Detect which cell encompasses the target text, then output its (x, y) center coordinate. 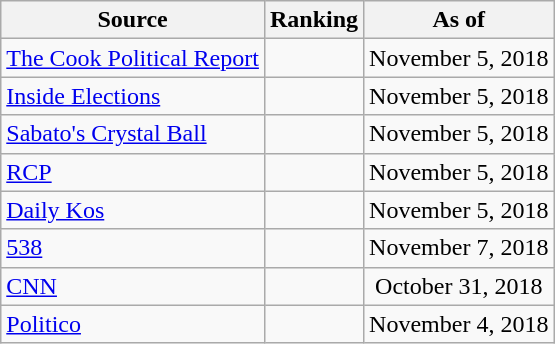
The Cook Political Report (133, 58)
Ranking (314, 20)
November 7, 2018 (459, 248)
Politico (133, 324)
October 31, 2018 (459, 286)
Daily Kos (133, 210)
As of (459, 20)
Sabato's Crystal Ball (133, 134)
538 (133, 248)
RCP (133, 172)
November 4, 2018 (459, 324)
Source (133, 20)
CNN (133, 286)
Inside Elections (133, 96)
